Output the (X, Y) coordinate of the center of the cell containing the given text.  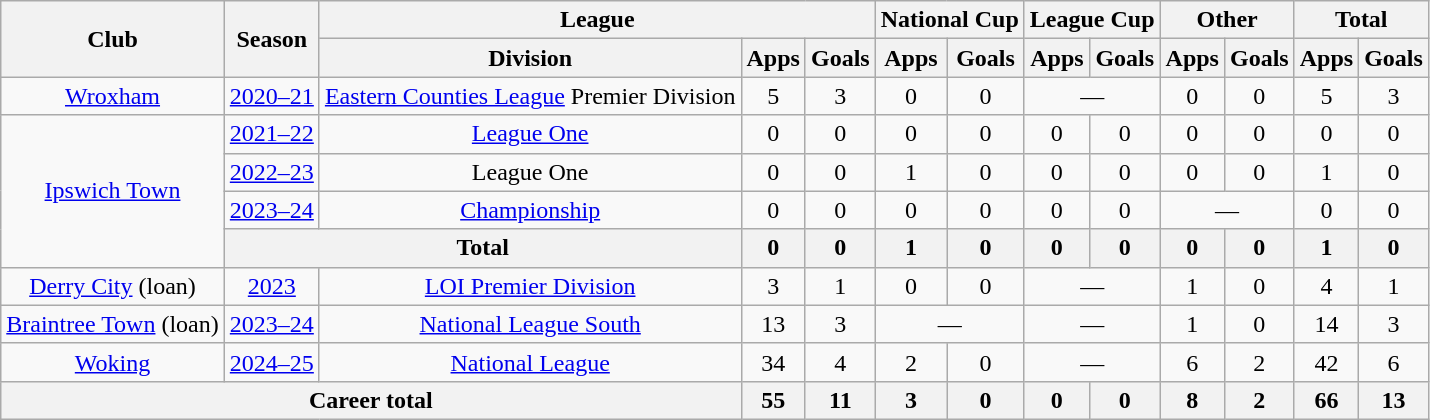
Ipswich Town (113, 191)
Woking (113, 362)
42 (1326, 362)
66 (1326, 400)
14 (1326, 324)
2022–23 (272, 172)
Braintree Town (loan) (113, 324)
Division (530, 58)
8 (1192, 400)
55 (773, 400)
2023 (272, 286)
Other (1227, 20)
34 (773, 362)
Career total (371, 400)
Club (113, 39)
Wroxham (113, 96)
National League South (530, 324)
Derry City (loan) (113, 286)
LOI Premier Division (530, 286)
2021–22 (272, 134)
2020–21 (272, 96)
11 (840, 400)
League Cup (1092, 20)
Championship (530, 210)
National League (530, 362)
National Cup (950, 20)
League (597, 20)
2024–25 (272, 362)
Season (272, 39)
Eastern Counties League Premier Division (530, 96)
